Detect which cell encompasses the target text, then output its (x, y) center coordinate. 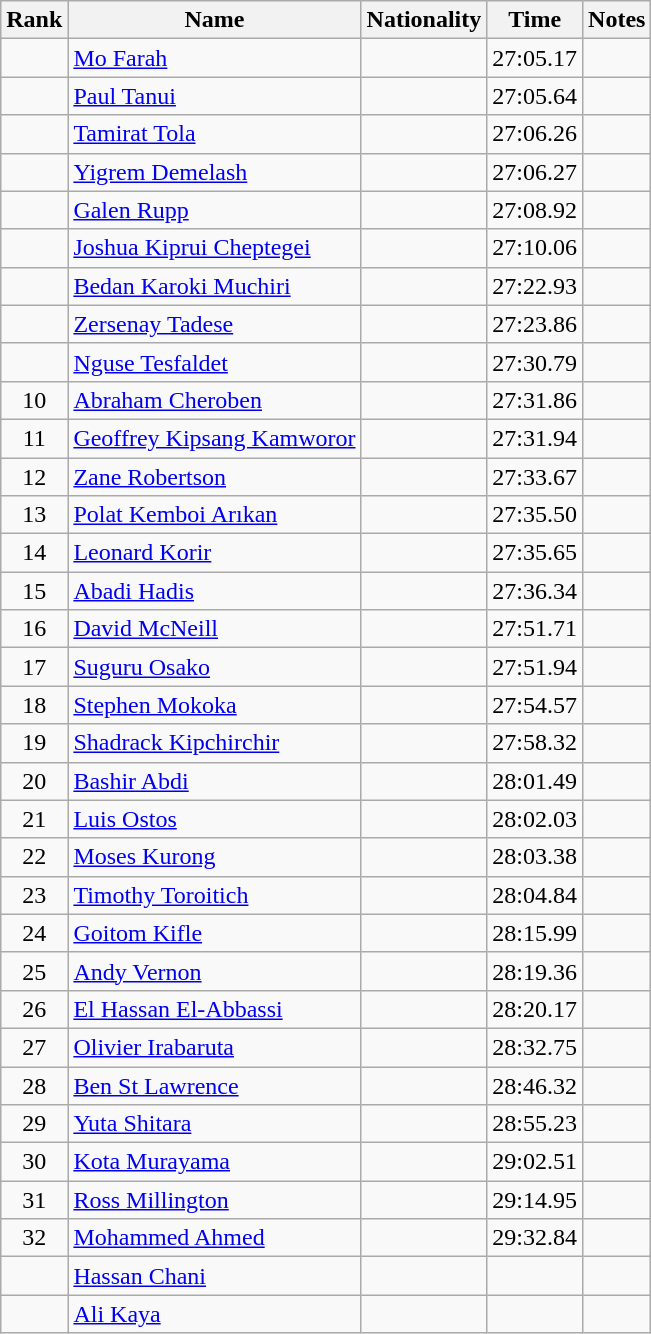
28:01.49 (535, 781)
16 (34, 629)
27:06.26 (535, 134)
29:32.84 (535, 1238)
Polat Kemboi Arıkan (214, 515)
Hassan Chani (214, 1276)
23 (34, 895)
13 (34, 515)
17 (34, 667)
Kota Murayama (214, 1162)
Moses Kurong (214, 857)
29 (34, 1124)
28:20.17 (535, 1009)
Bashir Abdi (214, 781)
27:33.67 (535, 477)
29:14.95 (535, 1200)
Abraham Cheroben (214, 400)
28:04.84 (535, 895)
27:31.86 (535, 400)
Abadi Hadis (214, 591)
28:03.38 (535, 857)
Stephen Mokoka (214, 705)
32 (34, 1238)
Mohammed Ahmed (214, 1238)
Luis Ostos (214, 819)
Notes (617, 20)
Bedan Karoki Muchiri (214, 286)
27:30.79 (535, 362)
28:55.23 (535, 1124)
26 (34, 1009)
27:23.86 (535, 324)
27:35.50 (535, 515)
27:51.94 (535, 667)
Ben St Lawrence (214, 1085)
27:35.65 (535, 553)
31 (34, 1200)
14 (34, 553)
28:19.36 (535, 971)
Time (535, 20)
Goitom Kifle (214, 933)
29:02.51 (535, 1162)
Paul Tanui (214, 96)
Shadrack Kipchirchir (214, 743)
El Hassan El-Abbassi (214, 1009)
Mo Farah (214, 58)
27:05.17 (535, 58)
28:32.75 (535, 1047)
Ali Kaya (214, 1314)
Leonard Korir (214, 553)
27:58.32 (535, 743)
Ross Millington (214, 1200)
27:05.64 (535, 96)
Olivier Irabaruta (214, 1047)
Tamirat Tola (214, 134)
22 (34, 857)
30 (34, 1162)
20 (34, 781)
Suguru Osako (214, 667)
Andy Vernon (214, 971)
10 (34, 400)
27 (34, 1047)
27:10.06 (535, 248)
Yuta Shitara (214, 1124)
15 (34, 591)
27:08.92 (535, 210)
Zane Robertson (214, 477)
28:02.03 (535, 819)
David McNeill (214, 629)
11 (34, 438)
27:51.71 (535, 629)
28 (34, 1085)
28:15.99 (535, 933)
Yigrem Demelash (214, 172)
19 (34, 743)
24 (34, 933)
Galen Rupp (214, 210)
28:46.32 (535, 1085)
Rank (34, 20)
27:31.94 (535, 438)
27:22.93 (535, 286)
25 (34, 971)
12 (34, 477)
Geoffrey Kipsang Kamworor (214, 438)
Nguse Tesfaldet (214, 362)
Timothy Toroitich (214, 895)
21 (34, 819)
27:06.27 (535, 172)
Nationality (424, 20)
27:54.57 (535, 705)
Zersenay Tadese (214, 324)
18 (34, 705)
Joshua Kiprui Cheptegei (214, 248)
27:36.34 (535, 591)
Name (214, 20)
